Output the (x, y) coordinate of the center of the cell containing the given text.  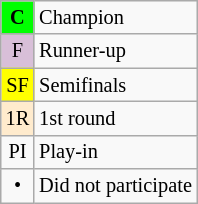
Did not participate (116, 186)
• (18, 186)
Champion (116, 17)
F (18, 51)
C (18, 17)
Semifinals (116, 85)
1st round (116, 118)
Runner-up (116, 51)
1R (18, 118)
Play-in (116, 152)
PI (18, 152)
SF (18, 85)
